Extract the [X, Y] coordinate from the center of the cell holding the provided text.  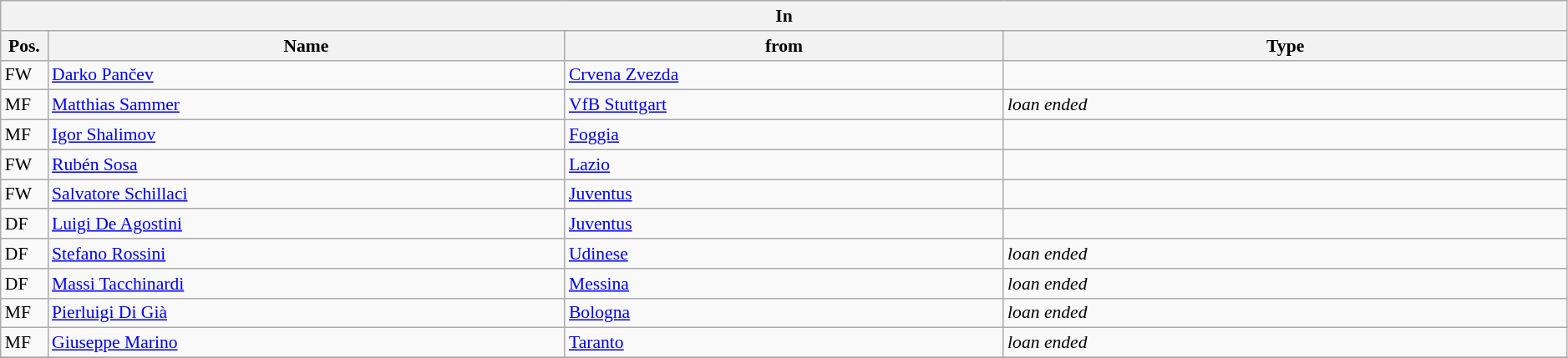
Pierluigi Di Già [306, 313]
VfB Stuttgart [784, 105]
Stefano Rossini [306, 254]
Udinese [784, 254]
Taranto [784, 343]
Darko Pančev [306, 75]
Crvena Zvezda [784, 75]
Salvatore Schillaci [306, 194]
Name [306, 46]
Foggia [784, 135]
Messina [784, 284]
In [784, 16]
Luigi De Agostini [306, 224]
Matthias Sammer [306, 105]
Lazio [784, 164]
Type [1285, 46]
Giuseppe Marino [306, 343]
from [784, 46]
Massi Tacchinardi [306, 284]
Pos. [24, 46]
Rubén Sosa [306, 164]
Bologna [784, 313]
Igor Shalimov [306, 135]
